Return the (x, y) coordinate for the center point of the cell that contains the specified text.  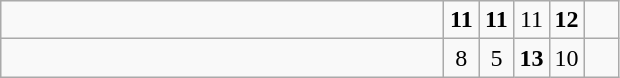
13 (532, 58)
10 (566, 58)
8 (462, 58)
12 (566, 20)
5 (496, 58)
